Detect which cell encompasses the target text, then output its [X, Y] center coordinate. 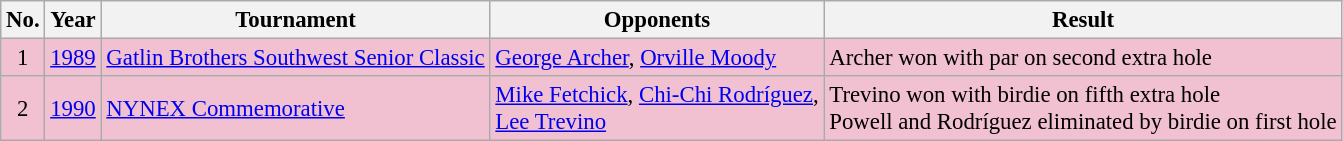
Result [1083, 20]
George Archer, Orville Moody [657, 58]
No. [23, 20]
Gatlin Brothers Southwest Senior Classic [296, 58]
Tournament [296, 20]
Opponents [657, 20]
Trevino won with birdie on fifth extra holePowell and Rodríguez eliminated by birdie on first hole [1083, 108]
Year [73, 20]
2 [23, 108]
Mike Fetchick, Chi-Chi Rodríguez, Lee Trevino [657, 108]
NYNEX Commemorative [296, 108]
1 [23, 58]
Archer won with par on second extra hole [1083, 58]
1990 [73, 108]
1989 [73, 58]
